Pinpoint the cell where the given text exists, returning its [X, Y] midpoint coordinate. 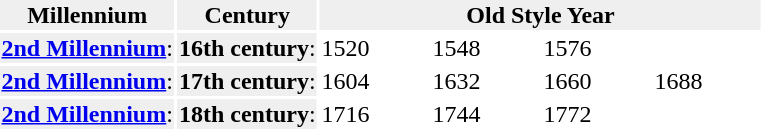
Century [247, 15]
16th century: [247, 48]
1772 [596, 114]
1716 [374, 114]
1576 [596, 48]
17th century: [247, 81]
Old Style Year [540, 15]
1520 [374, 48]
1604 [374, 81]
18th century: [247, 114]
1548 [485, 48]
1744 [485, 114]
Millennium [87, 15]
1660 [596, 81]
1688 [707, 81]
1632 [485, 81]
